For the text-containing cell, return its midpoint in (X, Y) coordinate format. 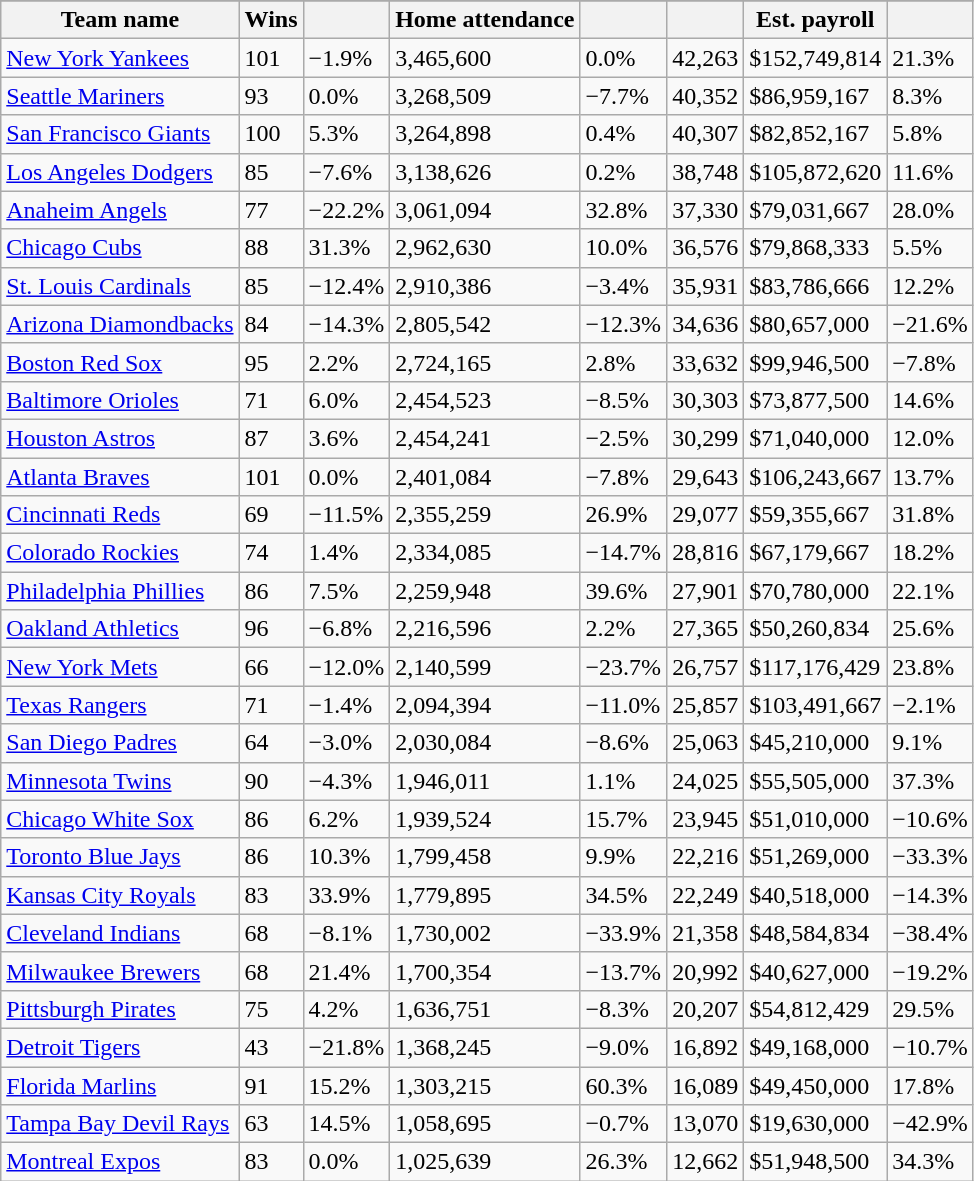
1.4% (346, 553)
5.5% (930, 248)
14.5% (346, 1124)
St. Louis Cardinals (120, 286)
22.1% (930, 591)
34,636 (706, 324)
13.7% (930, 477)
$99,946,500 (816, 362)
Tampa Bay Devil Rays (120, 1124)
$86,959,167 (816, 96)
25.6% (930, 629)
−11.0% (624, 705)
Colorado Rockies (120, 553)
1,939,524 (485, 819)
27,365 (706, 629)
21.3% (930, 58)
−33.3% (930, 857)
1,636,751 (485, 1009)
−8.6% (624, 743)
16,892 (706, 1047)
$55,505,000 (816, 781)
Cleveland Indians (120, 933)
Baltimore Orioles (120, 400)
29,643 (706, 477)
Milwaukee Brewers (120, 971)
−3.0% (346, 743)
24,025 (706, 781)
Philadelphia Phillies (120, 591)
$51,948,500 (816, 1162)
5.3% (346, 134)
2,454,523 (485, 400)
−8.3% (624, 1009)
−12.4% (346, 286)
12.2% (930, 286)
15.7% (624, 819)
$105,872,620 (816, 172)
Atlanta Braves (120, 477)
3.6% (346, 438)
−7.6% (346, 172)
1,799,458 (485, 857)
12,662 (706, 1162)
$50,260,834 (816, 629)
$48,584,834 (816, 933)
2,140,599 (485, 667)
Chicago Cubs (120, 248)
33.9% (346, 895)
2,334,085 (485, 553)
−14.7% (624, 553)
23.8% (930, 667)
60.3% (624, 1085)
−12.0% (346, 667)
$73,877,500 (816, 400)
1,303,215 (485, 1085)
4.2% (346, 1009)
29.5% (930, 1009)
Wins (271, 20)
−2.1% (930, 705)
31.8% (930, 515)
$67,179,667 (816, 553)
San Francisco Giants (120, 134)
37,330 (706, 210)
Cincinnati Reds (120, 515)
13,070 (706, 1124)
$40,518,000 (816, 895)
25,857 (706, 705)
$83,786,666 (816, 286)
−19.2% (930, 971)
39.6% (624, 591)
17.8% (930, 1085)
$103,491,667 (816, 705)
21,358 (706, 933)
−38.4% (930, 933)
Arizona Diamondbacks (120, 324)
−1.9% (346, 58)
69 (271, 515)
27,901 (706, 591)
15.2% (346, 1085)
6.2% (346, 819)
Montreal Expos (120, 1162)
−6.8% (346, 629)
Pittsburgh Pirates (120, 1009)
95 (271, 362)
25,063 (706, 743)
3,138,626 (485, 172)
16,089 (706, 1085)
26,757 (706, 667)
9.9% (624, 857)
2,216,596 (485, 629)
Anaheim Angels (120, 210)
Houston Astros (120, 438)
1,946,011 (485, 781)
−33.9% (624, 933)
1,058,695 (485, 1124)
32.8% (624, 210)
Home attendance (485, 20)
$79,031,667 (816, 210)
$71,040,000 (816, 438)
Minnesota Twins (120, 781)
Toronto Blue Jays (120, 857)
74 (271, 553)
$51,269,000 (816, 857)
20,992 (706, 971)
22,216 (706, 857)
Oakland Athletics (120, 629)
87 (271, 438)
3,061,094 (485, 210)
8.3% (930, 96)
75 (271, 1009)
2,401,084 (485, 477)
5.8% (930, 134)
San Diego Padres (120, 743)
Team name (120, 20)
$45,210,000 (816, 743)
66 (271, 667)
$51,010,000 (816, 819)
−0.7% (624, 1124)
−7.7% (624, 96)
$59,355,667 (816, 515)
$117,176,429 (816, 667)
$82,852,167 (816, 134)
Detroit Tigers (120, 1047)
−23.7% (624, 667)
Los Angeles Dodgers (120, 172)
−10.7% (930, 1047)
$79,868,333 (816, 248)
−42.9% (930, 1124)
−3.4% (624, 286)
3,268,509 (485, 96)
22,249 (706, 895)
10.0% (624, 248)
$70,780,000 (816, 591)
35,931 (706, 286)
90 (271, 781)
1,025,639 (485, 1162)
2.8% (624, 362)
14.6% (930, 400)
Florida Marlins (120, 1085)
$19,630,000 (816, 1124)
6.0% (346, 400)
38,748 (706, 172)
−13.7% (624, 971)
3,264,898 (485, 134)
−2.5% (624, 438)
3,465,600 (485, 58)
26.9% (624, 515)
2,454,241 (485, 438)
12.0% (930, 438)
2,910,386 (485, 286)
1,779,895 (485, 895)
43 (271, 1047)
1,368,245 (485, 1047)
84 (271, 324)
−9.0% (624, 1047)
Seattle Mariners (120, 96)
0.4% (624, 134)
2,724,165 (485, 362)
2,355,259 (485, 515)
−4.3% (346, 781)
20,207 (706, 1009)
$49,168,000 (816, 1047)
Est. payroll (816, 20)
1,700,354 (485, 971)
23,945 (706, 819)
Chicago White Sox (120, 819)
2,962,630 (485, 248)
−1.4% (346, 705)
36,576 (706, 248)
−12.3% (624, 324)
$152,749,814 (816, 58)
63 (271, 1124)
Kansas City Royals (120, 895)
10.3% (346, 857)
−21.6% (930, 324)
2,030,084 (485, 743)
1.1% (624, 781)
40,352 (706, 96)
−21.8% (346, 1047)
40,307 (706, 134)
100 (271, 134)
−22.2% (346, 210)
−10.6% (930, 819)
1,730,002 (485, 933)
34.5% (624, 895)
96 (271, 629)
42,263 (706, 58)
37.3% (930, 781)
New York Mets (120, 667)
$54,812,429 (816, 1009)
11.6% (930, 172)
93 (271, 96)
$40,627,000 (816, 971)
−8.5% (624, 400)
18.2% (930, 553)
30,299 (706, 438)
$49,450,000 (816, 1085)
29,077 (706, 515)
33,632 (706, 362)
−11.5% (346, 515)
34.3% (930, 1162)
2,805,542 (485, 324)
28,816 (706, 553)
88 (271, 248)
91 (271, 1085)
21.4% (346, 971)
$106,243,667 (816, 477)
−8.1% (346, 933)
31.3% (346, 248)
2,259,948 (485, 591)
30,303 (706, 400)
9.1% (930, 743)
64 (271, 743)
Texas Rangers (120, 705)
7.5% (346, 591)
26.3% (624, 1162)
2,094,394 (485, 705)
Boston Red Sox (120, 362)
77 (271, 210)
$80,657,000 (816, 324)
28.0% (930, 210)
0.2% (624, 172)
New York Yankees (120, 58)
